Capture the cell that displays the provided text and extract its [x, y] central coordinate. 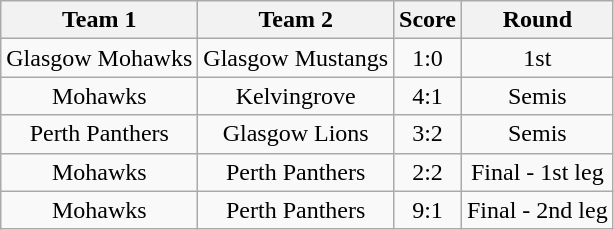
Score [428, 20]
2:2 [428, 172]
4:1 [428, 96]
Kelvingrove [296, 96]
9:1 [428, 210]
Glasgow Mustangs [296, 58]
1st [537, 58]
Final - 2nd leg [537, 210]
Team 2 [296, 20]
Glasgow Lions [296, 134]
Glasgow Mohawks [100, 58]
1:0 [428, 58]
Round [537, 20]
Team 1 [100, 20]
3:2 [428, 134]
Final - 1st leg [537, 172]
